Output the (X, Y) coordinate of the center of the cell containing the given text.  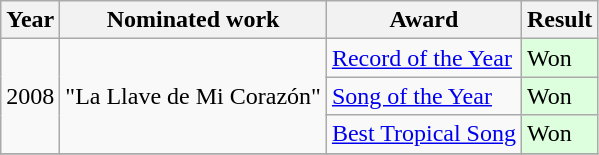
Result (559, 20)
Best Tropical Song (424, 134)
Song of the Year (424, 96)
"La Llave de Mi Corazón" (194, 96)
Year (30, 20)
2008 (30, 96)
Record of the Year (424, 58)
Nominated work (194, 20)
Award (424, 20)
